From the cell containing the given text, extract its center point as (X, Y) coordinate. 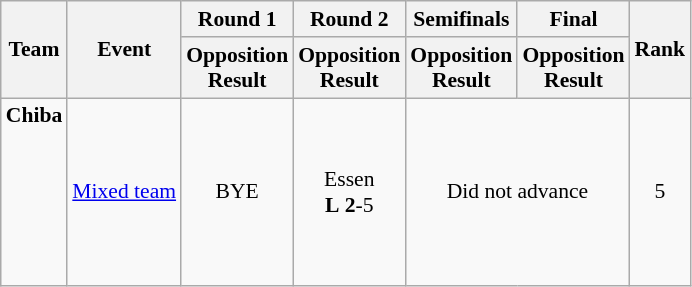
Mixed team (124, 192)
Essen L 2-5 (349, 192)
Final (573, 19)
Round 1 (237, 19)
Semifinals (461, 19)
Rank (660, 50)
BYE (237, 192)
Round 2 (349, 19)
Chiba (34, 192)
Team (34, 50)
Event (124, 50)
5 (660, 192)
Did not advance (517, 192)
